Detect which cell encompasses the target text, then output its [x, y] center coordinate. 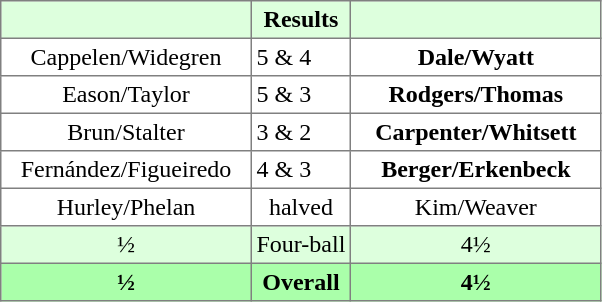
Dale/Wyatt [476, 57]
4 & 3 [300, 170]
Rodgers/Thomas [476, 95]
Eason/Taylor [126, 95]
5 & 3 [300, 95]
Carpenter/Whitsett [476, 132]
Berger/Erkenbeck [476, 170]
Hurley/Phelan [126, 207]
Four-ball [300, 245]
5 & 4 [300, 57]
Results [300, 20]
Brun/Stalter [126, 132]
Cappelen/Widegren [126, 57]
Kim/Weaver [476, 207]
halved [300, 207]
Fernández/Figueiredo [126, 170]
Overall [300, 282]
3 & 2 [300, 132]
